From the cell containing the given text, extract its center point as (X, Y) coordinate. 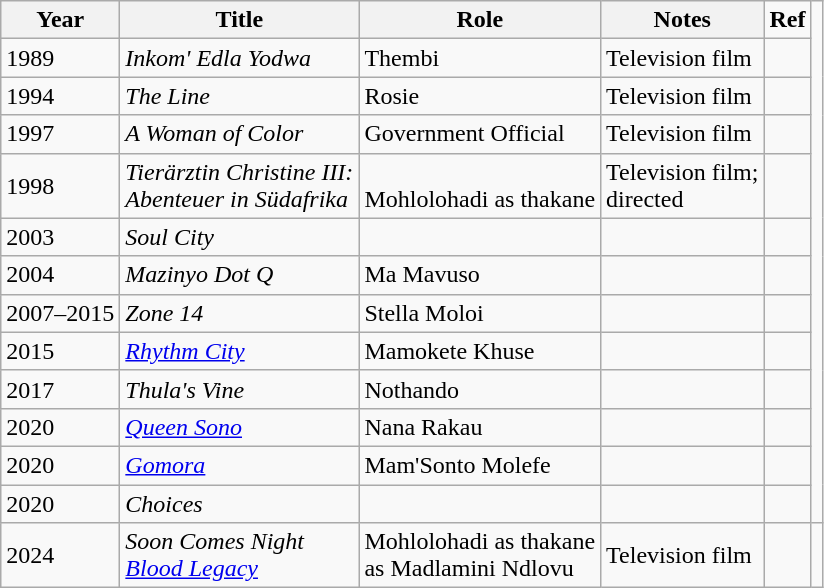
A Woman of Color (240, 134)
Mohlolohadi as thakane (480, 186)
2003 (60, 237)
2017 (60, 389)
Mam'Sonto Molefe (480, 465)
Stella Moloi (480, 313)
1997 (60, 134)
Soul City (240, 237)
Choices (240, 503)
2015 (60, 351)
Government Official (480, 134)
Role (480, 20)
Thula's Vine (240, 389)
Thembi (480, 58)
1998 (60, 186)
Mohlolohadi as thakaneas Madlamini Ndlovu (480, 556)
Ref (788, 20)
1989 (60, 58)
2004 (60, 275)
Mamokete Khuse (480, 351)
Nothando (480, 389)
1994 (60, 96)
Gomora (240, 465)
Year (60, 20)
2007–2015 (60, 313)
Mazinyo Dot Q (240, 275)
2024 (60, 556)
Nana Rakau (480, 427)
Rosie (480, 96)
Soon Comes NightBlood Legacy (240, 556)
Rhythm City (240, 351)
Queen Sono (240, 427)
Television film;directed (682, 186)
Ma Mavuso (480, 275)
Tierärztin Christine III:Abenteuer in Südafrika (240, 186)
Inkom' Edla Yodwa (240, 58)
Notes (682, 20)
The Line (240, 96)
Title (240, 20)
Zone 14 (240, 313)
